Output the (X, Y) coordinate of the center of the cell containing the given text.  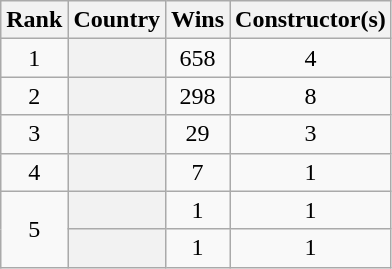
29 (198, 134)
2 (34, 96)
Wins (198, 20)
7 (198, 172)
Country (117, 20)
Constructor(s) (311, 20)
8 (311, 96)
Rank (34, 20)
298 (198, 96)
5 (34, 229)
658 (198, 58)
